Extract the (X, Y) coordinate from the center of the cell holding the provided text.  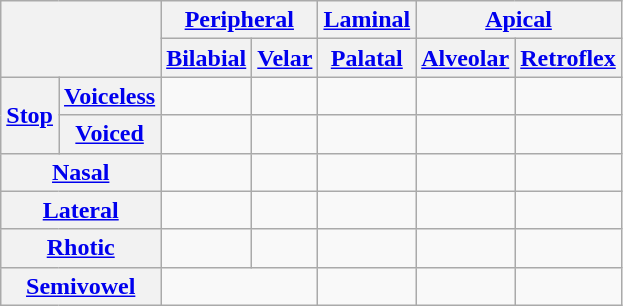
Apical (519, 20)
Laminal (367, 20)
Semivowel (81, 286)
Nasal (81, 172)
Rhotic (81, 248)
Retroflex (568, 58)
Stop (30, 115)
Velar (285, 58)
Lateral (81, 210)
Palatal (367, 58)
Voiceless (109, 96)
Alveolar (466, 58)
Peripheral (240, 20)
Bilabial (206, 58)
Voiced (109, 134)
